Extract the [x, y] coordinate from the center of the cell holding the provided text.  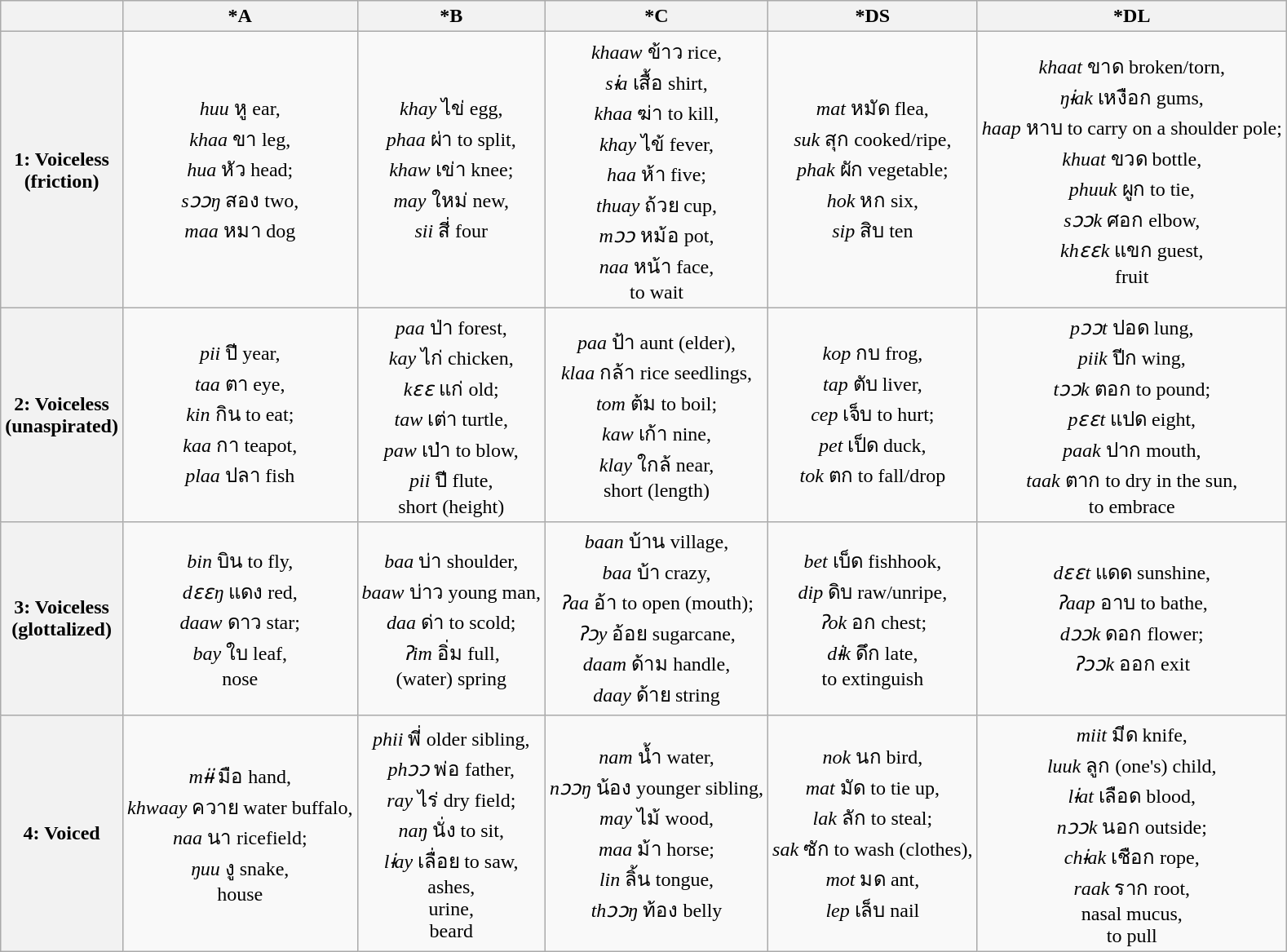
1: Voiceless (friction) [62, 170]
pii ปี year, taa ตา eye, kin กิน to eat; kaa กา teapot, plaa ปลา fish [240, 414]
nam น้ำ water, nɔɔŋ น้อง younger sibling, may ไม้ wood, maa ม้า horse; lin ลิ้น tongue, thɔɔŋ ท้อง belly [656, 833]
baa บ่า shoulder, baaw บ่าว young man, daa ด่า to scold; ʔim อิ่ม full, (water) spring [451, 618]
mɨɨ มือ hand, khwaay ควาย water buffalo, naa นา ricefield; ŋuu งู snake, house [240, 833]
dɛɛt แดด sunshine, ʔaap อาบ to bathe, dɔɔk ดอก flower; ʔɔɔk ออก exit [1132, 618]
bet เบ็ด fishhook, dip ดิบ raw/unripe, ʔok อก chest; dɨk ดึก late, to extinguish [873, 618]
*DS [873, 16]
paa ป้า aunt (elder), klaa กล้า rice seedlings, tom ต้ม to boil; kaw เก้า nine, klay ใกล้ near, short (length) [656, 414]
baan บ้าน village, baa บ้า crazy, ʔaa อ้า to open (mouth); ʔɔy อ้อย sugarcane, daam ด้าม handle, daay ด้าย string [656, 618]
phii พี่ older sibling, phɔɔ พ่อ father, ray ไร่ dry field; naŋ นั่ง to sit, lɨay เลื่อย to saw, ashes, urine, beard [451, 833]
2: Voiceless (unaspirated) [62, 414]
paa ป่า forest, kay ไก่ chicken, kɛɛ แก่ old; taw เต่า turtle, paw เป่า to blow, pii ปี flute, short (height) [451, 414]
3: Voiceless (glottalized) [62, 618]
bin บิน to fly, dɛɛŋ แดง red, daaw ดาว star; bay ใบ leaf, nose [240, 618]
pɔɔt ปอด lung, piik ปีก wing, tɔɔk ตอก to pound; pɛɛt แปด eight, paak ปาก mouth, taak ตาก to dry in the sun, to embrace [1132, 414]
*B [451, 16]
kop กบ frog, tap ตับ liver, cep เจ็บ to hurt; pet เป็ด duck, tok ตก to fall/drop [873, 414]
khay ไข่ egg, phaa ผ่า to split, khaw เข่า knee; may ใหม่ new, sii สี่ four [451, 170]
mat หมัด flea, suk สุก cooked/ripe, phak ผัก vegetable; hok หก six, sip สิบ ten [873, 170]
4: Voiced [62, 833]
*A [240, 16]
*C [656, 16]
khaaw ข้าว rice, sɨa เสื้อ shirt, khaa ฆ่า to kill, khay ไข้ fever, haa ห้า five; thuay ถ้วย cup, mɔɔ หม้อ pot, naa หน้า face, to wait [656, 170]
huu หู ear, khaa ขา leg, hua หัว head; sɔɔŋ สอง two, maa หมา dog [240, 170]
miit มีด knife, luuk ลูก (one's) child, lɨat เลือด blood, nɔɔk นอก outside; chɨak เชือก rope, raak ราก root, nasal mucus, to pull [1132, 833]
*DL [1132, 16]
nok นก bird, mat มัด to tie up, lak ลัก to steal; sak ซัก to wash (clothes), mot มด ant, lep เล็บ nail [873, 833]
